Search for the cell housing the specified text and yield its [x, y] center coordinate. 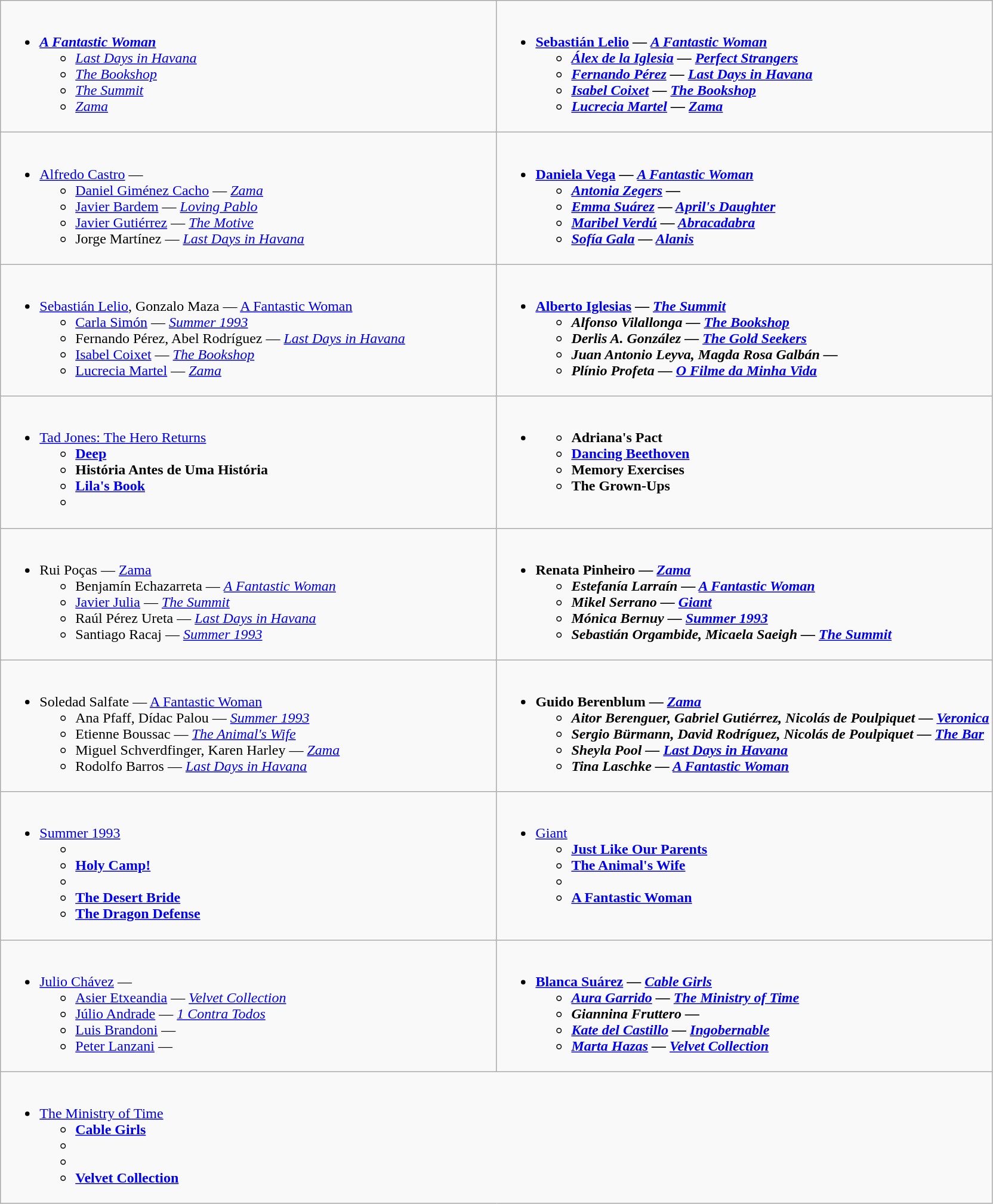
Daniela Vega — A Fantastic WomanAntonia Zegers — Emma Suárez — April's DaughterMaribel Verdú — AbracadabraSofía Gala — Alanis [745, 198]
Adriana's PactDancing BeethovenMemory ExercisesThe Grown-Ups [745, 462]
The Ministry of TimeCable GirlsVelvet Collection [496, 1137]
Rui Poças — ZamaBenjamín Echazarreta — A Fantastic WomanJavier Julia — The SummitRaúl Pérez Ureta — Last Days in HavanaSantiago Racaj — Summer 1993 [248, 594]
GiantJust Like Our ParentsThe Animal's WifeA Fantastic Woman [745, 866]
Alfredo Castro — Daniel Giménez Cacho — ZamaJavier Bardem — Loving PabloJavier Gutiérrez — The MotiveJorge Martínez — Last Days in Havana [248, 198]
Summer 1993Holy Camp!The Desert BrideThe Dragon Defense [248, 866]
Julio Chávez — Asier Etxeandia — Velvet CollectionJúlio Andrade — 1 Contra TodosLuis Brandoni — Peter Lanzani — [248, 1006]
Tad Jones: The Hero ReturnsDeepHistória Antes de Uma HistóriaLila's Book [248, 462]
A Fantastic WomanLast Days in HavanaThe BookshopThe SummitZama [248, 67]
Blanca Suárez — Cable GirlsAura Garrido — The Ministry of TimeGiannina Fruttero — Kate del Castillo — IngobernableMarta Hazas — Velvet Collection [745, 1006]
